Determine the [X, Y] coordinate at the center of the cell enclosing the given text.  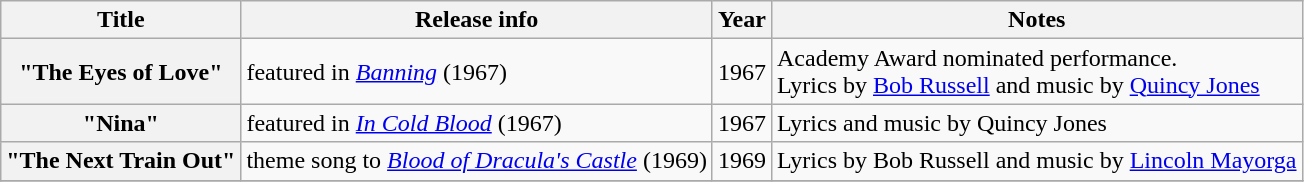
theme song to Blood of Dracula's Castle (1969) [476, 161]
featured in Banning (1967) [476, 72]
Lyrics by Bob Russell and music by Lincoln Mayorga [1036, 161]
Title [121, 20]
"Nina" [121, 123]
Year [742, 20]
featured in In Cold Blood (1967) [476, 123]
Academy Award nominated performance.Lyrics by Bob Russell and music by Quincy Jones [1036, 72]
"The Next Train Out" [121, 161]
Lyrics and music by Quincy Jones [1036, 123]
Release info [476, 20]
"The Eyes of Love" [121, 72]
Notes [1036, 20]
1969 [742, 161]
